Capture the cell that displays the provided text and extract its [X, Y] central coordinate. 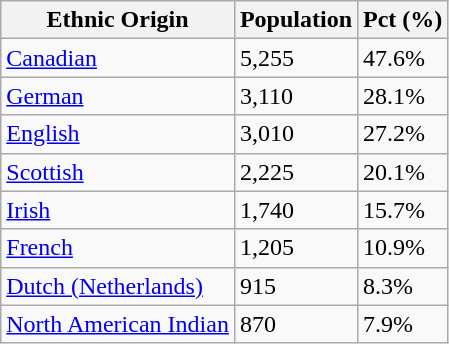
Ethnic Origin [118, 20]
15.7% [403, 210]
Canadian [118, 58]
North American Indian [118, 324]
7.9% [403, 324]
20.1% [403, 172]
1,740 [296, 210]
English [118, 134]
2,225 [296, 172]
870 [296, 324]
Population [296, 20]
French [118, 248]
3,110 [296, 96]
47.6% [403, 58]
Scottish [118, 172]
Pct (%) [403, 20]
915 [296, 286]
3,010 [296, 134]
Dutch (Netherlands) [118, 286]
8.3% [403, 286]
10.9% [403, 248]
Irish [118, 210]
5,255 [296, 58]
1,205 [296, 248]
28.1% [403, 96]
27.2% [403, 134]
German [118, 96]
